Identify which cell holds the provided text, then report its [X, Y] central coordinate. 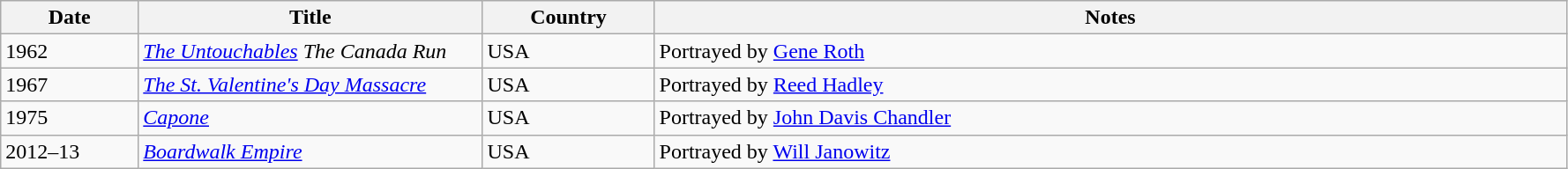
Country [568, 18]
Portrayed by Gene Roth [1110, 51]
Date [70, 18]
1967 [70, 84]
Notes [1110, 18]
Title [310, 18]
2012–13 [70, 151]
The Untouchables The Canada Run [310, 51]
Boardwalk Empire [310, 151]
Capone [310, 118]
Portrayed by Reed Hadley [1110, 84]
1962 [70, 51]
Portrayed by John Davis Chandler [1110, 118]
Portrayed by Will Janowitz [1110, 151]
1975 [70, 118]
The St. Valentine's Day Massacre [310, 84]
